Detect which cell encompasses the target text, then output its (x, y) center coordinate. 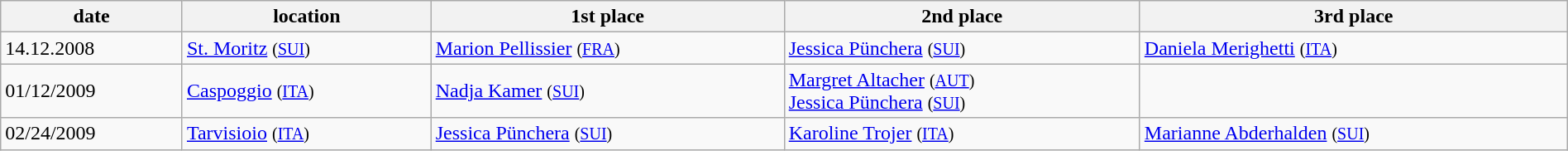
St. Moritz (SUI) (306, 48)
Karoline Trojer (ITA) (962, 134)
Nadja Kamer (SUI) (607, 91)
Marion Pellissier (FRA) (607, 48)
2nd place (962, 17)
01/12/2009 (92, 91)
Margret Altacher (AUT) Jessica Pünchera (SUI) (962, 91)
date (92, 17)
Tarvisioio (ITA) (306, 134)
3rd place (1353, 17)
Marianne Abderhalden (SUI) (1353, 134)
1st place (607, 17)
Daniela Merighetti (ITA) (1353, 48)
14.12.2008 (92, 48)
location (306, 17)
02/24/2009 (92, 134)
Caspoggio (ITA) (306, 91)
